Pinpoint the cell where the given text exists, returning its [X, Y] midpoint coordinate. 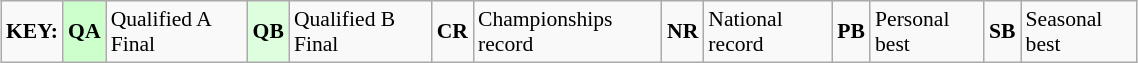
Personal best [927, 32]
NR [682, 32]
QA [84, 32]
CR [452, 32]
Championships record [568, 32]
Qualified A Final [177, 32]
PB [851, 32]
KEY: [32, 32]
National record [768, 32]
Seasonal best [1079, 32]
SB [1002, 32]
QB [268, 32]
Qualified B Final [360, 32]
